Identify which cell holds the provided text, then report its (x, y) central coordinate. 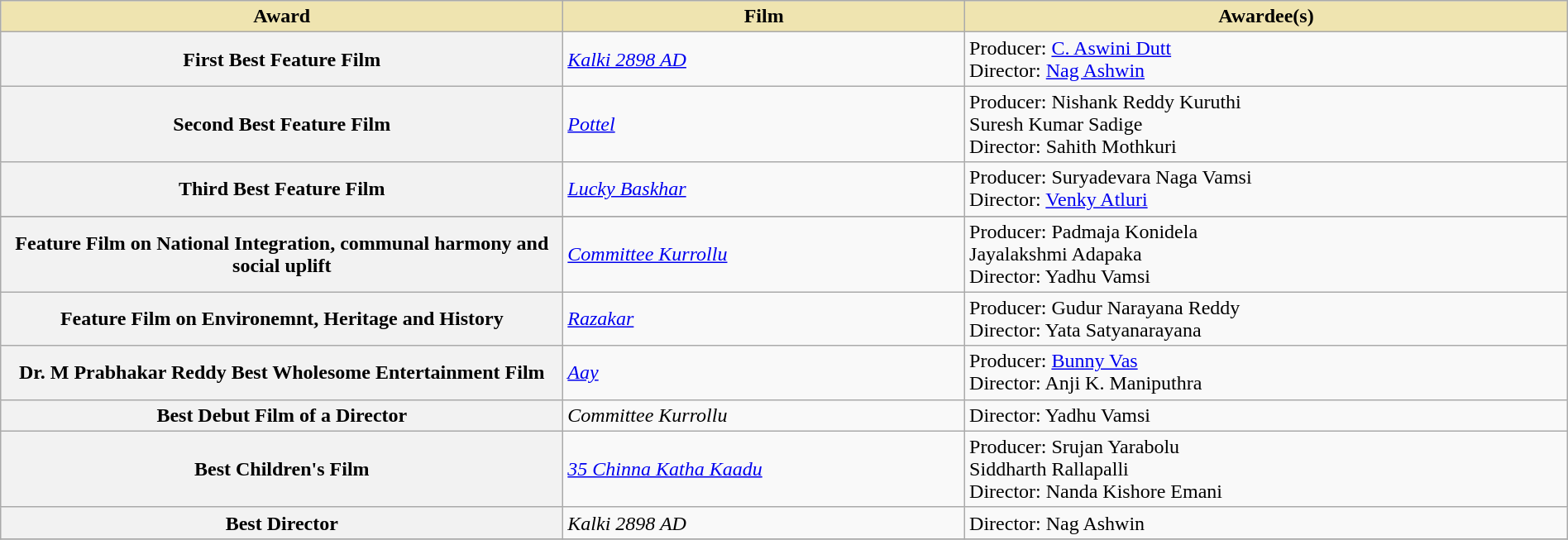
Producer: Bunny VasDirector: Anji K. Maniputhra (1267, 372)
Producer: Suryadevara Naga VamsiDirector: Venky Atluri (1267, 189)
Feature Film on National Integration, communal harmony and social uplift (282, 254)
Best Children's Film (282, 469)
First Best Feature Film (282, 60)
Feature Film on Environemnt, Heritage and History (282, 319)
Second Best Feature Film (282, 124)
Director: Yadhu Vamsi (1267, 415)
Producer: Nishank Reddy KuruthiSuresh Kumar SadigeDirector: Sahith Mothkuri (1267, 124)
35 Chinna Katha Kaadu (764, 469)
Film (764, 17)
Razakar (764, 319)
Awardee(s) (1267, 17)
Aay (764, 372)
Dr. M Prabhakar Reddy Best Wholesome Entertainment Film (282, 372)
Lucky Baskhar (764, 189)
Third Best Feature Film (282, 189)
Producer: Gudur Narayana ReddyDirector: Yata Satyanarayana (1267, 319)
Best Director (282, 523)
Producer: Srujan YaraboluSiddharth RallapalliDirector: Nanda Kishore Emani (1267, 469)
Producer: C. Aswini DuttDirector: Nag Ashwin (1267, 60)
Pottel (764, 124)
Producer: Padmaja KonidelaJayalakshmi AdapakaDirector: Yadhu Vamsi (1267, 254)
Best Debut Film of a Director (282, 415)
Director: Nag Ashwin (1267, 523)
Award (282, 17)
